Scan for the cell matching the given text and deliver its [X, Y] coordinate at center. 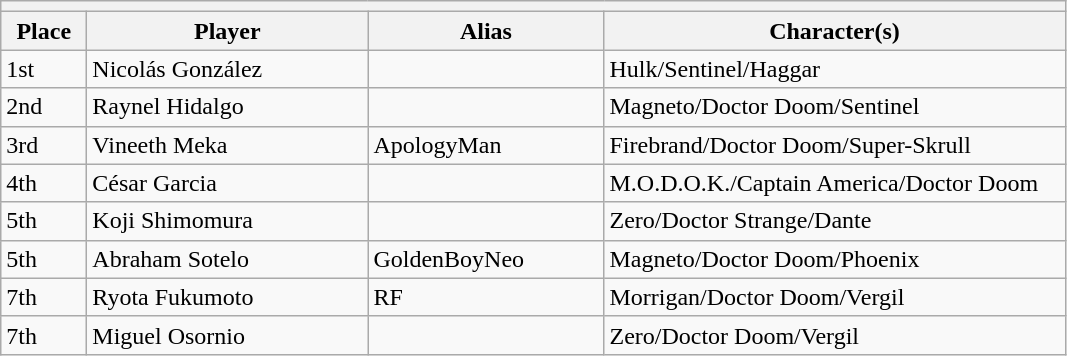
Koji Shimomura [228, 221]
1st [44, 69]
RF [486, 297]
3rd [44, 145]
GoldenBoyNeo [486, 259]
Abraham Sotelo [228, 259]
Hulk/Sentinel/Haggar [834, 69]
Ryota Fukumoto [228, 297]
César Garcia [228, 183]
Player [228, 31]
2nd [44, 107]
Raynel Hidalgo [228, 107]
Magneto/Doctor Doom/Sentinel [834, 107]
Place [44, 31]
M.O.D.O.K./Captain America/Doctor Doom [834, 183]
Zero/Doctor Doom/Vergil [834, 335]
Miguel Osornio [228, 335]
Vineeth Meka [228, 145]
Character(s) [834, 31]
Zero/Doctor Strange/Dante [834, 221]
4th [44, 183]
Nicolás González [228, 69]
ApologyMan [486, 145]
Firebrand/Doctor Doom/Super-Skrull [834, 145]
Magneto/Doctor Doom/Phoenix [834, 259]
Morrigan/Doctor Doom/Vergil [834, 297]
Alias [486, 31]
